Determine the (X, Y) coordinate at the center of the cell enclosing the given text.  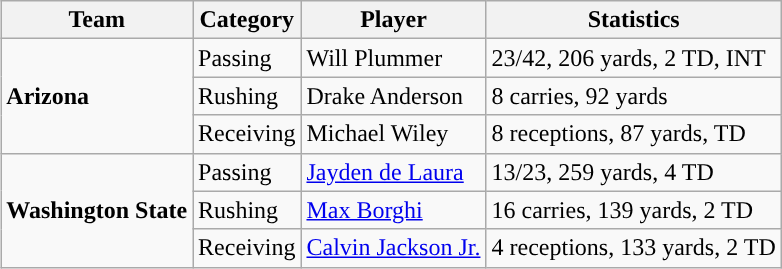
Will Plummer (394, 58)
16 carries, 139 yards, 2 TD (634, 210)
23/42, 206 yards, 2 TD, INT (634, 58)
8 carries, 92 yards (634, 96)
Statistics (634, 20)
Drake Anderson (394, 96)
Team (97, 20)
8 receptions, 87 yards, TD (634, 134)
Category (247, 20)
Arizona (97, 96)
4 receptions, 133 yards, 2 TD (634, 248)
13/23, 259 yards, 4 TD (634, 172)
Max Borghi (394, 210)
Michael Wiley (394, 134)
Jayden de Laura (394, 172)
Washington State (97, 210)
Player (394, 20)
Calvin Jackson Jr. (394, 248)
